Extract the [x, y] coordinate from the center of the cell holding the provided text.  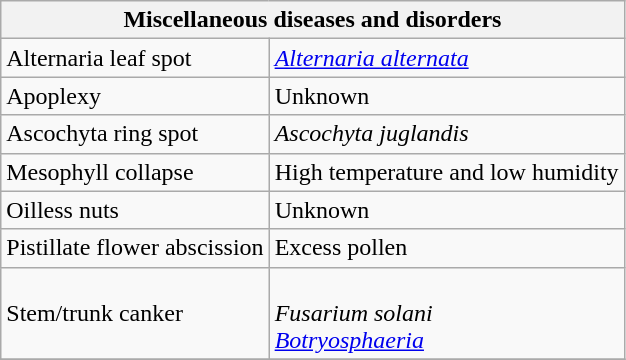
Miscellaneous diseases and disorders [312, 20]
Ascochyta juglandis [446, 134]
Ascochyta ring spot [135, 134]
High temperature and low humidity [446, 172]
Apoplexy [135, 96]
Pistillate flower abscission [135, 248]
Alternaria alternata [446, 58]
Oilless nuts [135, 210]
Fusarium solani Botryosphaeria [446, 313]
Stem/trunk canker [135, 313]
Alternaria leaf spot [135, 58]
Mesophyll collapse [135, 172]
Excess pollen [446, 248]
